For the text-containing cell, return its midpoint in [X, Y] coordinate format. 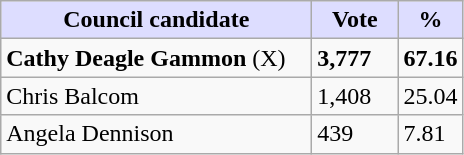
Council candidate [156, 20]
1,408 [355, 96]
7.81 [430, 134]
Chris Balcom [156, 96]
67.16 [430, 58]
Cathy Deagle Gammon (X) [156, 58]
439 [355, 134]
Angela Dennison [156, 134]
% [430, 20]
Vote [355, 20]
3,777 [355, 58]
25.04 [430, 96]
